Scan for the cell matching the given text and deliver its (x, y) coordinate at center. 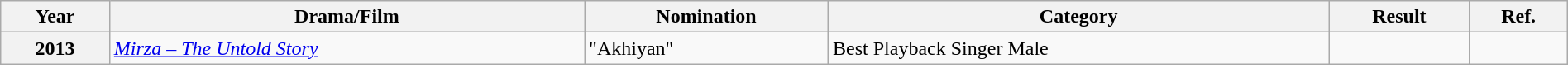
2013 (55, 48)
Result (1399, 17)
Drama/Film (347, 17)
"Akhiyan" (706, 48)
Category (1078, 17)
Best Playback Singer Male (1078, 48)
Nomination (706, 17)
Year (55, 17)
Mirza – The Untold Story (347, 48)
Ref. (1518, 17)
